Find where the given text appears and provide that cell's center as (X, Y) coordinate. 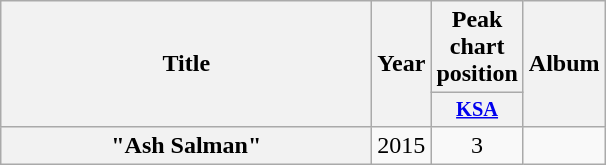
3 (477, 145)
Peak chart position (477, 47)
Album (564, 64)
"Ash Salman" (186, 145)
2015 (402, 145)
KSA (477, 110)
Year (402, 64)
Title (186, 64)
